Output the [X, Y] coordinate of the center of the cell containing the given text.  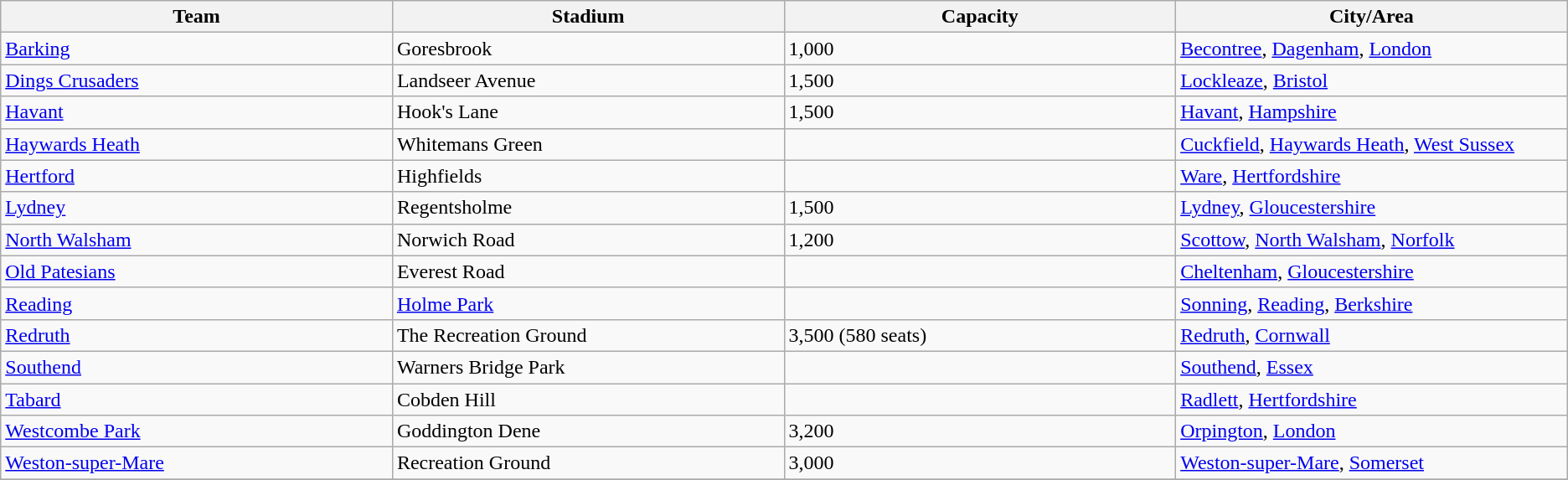
Ware, Hertfordshire [1372, 176]
Redruth, Cornwall [1372, 335]
1,000 [980, 49]
The Recreation Ground [588, 335]
North Walsham [197, 240]
Orpington, London [1372, 431]
Sonning, Reading, Berkshire [1372, 303]
Goresbrook [588, 49]
Old Patesians [197, 271]
Team [197, 17]
Southend [197, 367]
Haywards Heath [197, 144]
3,000 [980, 463]
Recreation Ground [588, 463]
Everest Road [588, 271]
Lydney, Gloucestershire [1372, 208]
Warners Bridge Park [588, 367]
Hook's Lane [588, 112]
Cobden Hill [588, 400]
Weston-super-Mare [197, 463]
3,500 (580 seats) [980, 335]
Havant [197, 112]
Hertford [197, 176]
Goddington Dene [588, 431]
Capacity [980, 17]
Stadium [588, 17]
Landseer Avenue [588, 80]
Whitemans Green [588, 144]
Scottow, North Walsham, Norfolk [1372, 240]
Norwich Road [588, 240]
Reading [197, 303]
Westcombe Park [197, 431]
Tabard [197, 400]
Radlett, Hertfordshire [1372, 400]
Barking [197, 49]
1,200 [980, 240]
Dings Crusaders [197, 80]
Becontree, Dagenham, London [1372, 49]
Weston-super-Mare, Somerset [1372, 463]
Lydney [197, 208]
Cuckfield, Haywards Heath, West Sussex [1372, 144]
Havant, Hampshire [1372, 112]
3,200 [980, 431]
Lockleaze, Bristol [1372, 80]
Highfields [588, 176]
Holme Park [588, 303]
Redruth [197, 335]
City/Area [1372, 17]
Regentsholme [588, 208]
Cheltenham, Gloucestershire [1372, 271]
Southend, Essex [1372, 367]
